Search for the cell housing the specified text and yield its [X, Y] center coordinate. 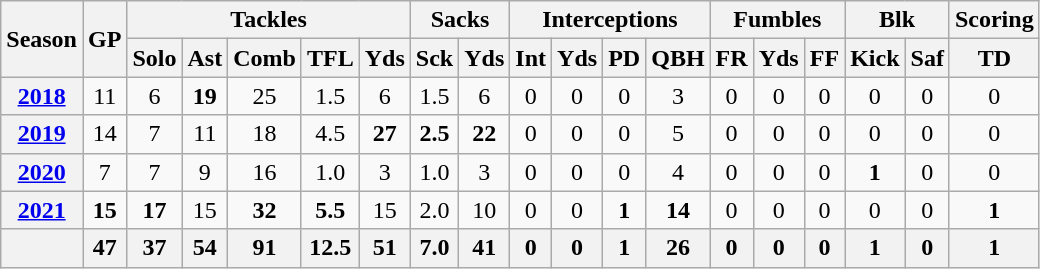
2021 [42, 210]
Scoring [994, 20]
Interceptions [610, 20]
41 [484, 248]
91 [265, 248]
47 [104, 248]
25 [265, 96]
19 [205, 96]
GP [104, 39]
26 [678, 248]
5 [678, 134]
51 [384, 248]
Fumbles [778, 20]
32 [265, 210]
2018 [42, 96]
18 [265, 134]
9 [205, 172]
22 [484, 134]
PD [624, 58]
2020 [42, 172]
16 [265, 172]
FF [824, 58]
5.5 [330, 210]
Ast [205, 58]
54 [205, 248]
12.5 [330, 248]
4 [678, 172]
TD [994, 58]
Tackles [268, 20]
7.0 [434, 248]
Kick [875, 58]
Season [42, 39]
Sacks [460, 20]
FR [732, 58]
4.5 [330, 134]
10 [484, 210]
Sck [434, 58]
Solo [154, 58]
Comb [265, 58]
QBH [678, 58]
2019 [42, 134]
TFL [330, 58]
Saf [927, 58]
2.5 [434, 134]
Blk [898, 20]
37 [154, 248]
27 [384, 134]
17 [154, 210]
2.0 [434, 210]
Int [531, 58]
